Provide the [x, y] coordinate of the cell's center where the given text is located.  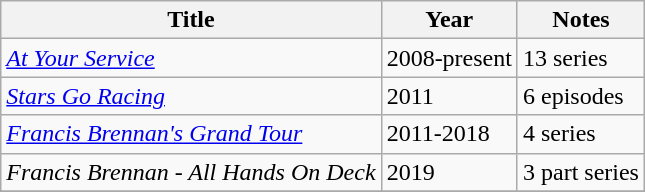
Notes [580, 20]
2019 [449, 172]
13 series [580, 58]
Francis Brennan's Grand Tour [191, 134]
Francis Brennan - All Hands On Deck [191, 172]
2011-2018 [449, 134]
Stars Go Racing [191, 96]
2011 [449, 96]
3 part series [580, 172]
6 episodes [580, 96]
2008-present [449, 58]
At Your Service [191, 58]
Title [191, 20]
Year [449, 20]
4 series [580, 134]
